Return (X, Y) of the center of cell containing provided text 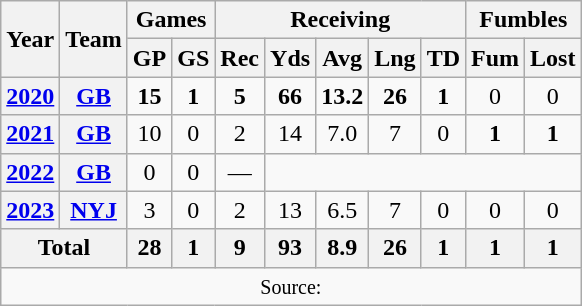
2020 (30, 96)
2022 (30, 172)
Rec (240, 58)
13.2 (342, 96)
3 (149, 210)
8.9 (342, 248)
Fum (496, 58)
2021 (30, 134)
7.0 (342, 134)
NYJ (94, 210)
Receiving (340, 20)
Year (30, 39)
Team (94, 39)
13 (290, 210)
GP (149, 58)
GS (194, 58)
Lng (395, 58)
14 (290, 134)
15 (149, 96)
TD (443, 58)
93 (290, 248)
Lost (553, 58)
28 (149, 248)
Fumbles (524, 20)
5 (240, 96)
66 (290, 96)
10 (149, 134)
Total (64, 248)
9 (240, 248)
6.5 (342, 210)
2023 (30, 210)
Avg (342, 58)
Source: (291, 286)
Yds (290, 58)
— (240, 172)
Games (170, 20)
